Detect which cell encompasses the target text, then output its [X, Y] center coordinate. 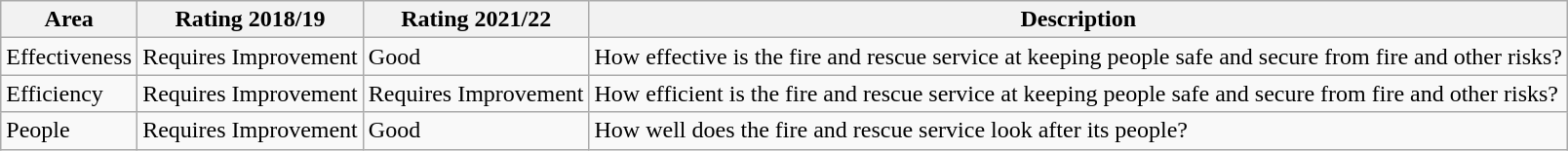
How efficient is the fire and rescue service at keeping people safe and secure from fire and other risks? [1078, 94]
Area [69, 19]
People [69, 131]
Description [1078, 19]
Rating 2018/19 [251, 19]
Effectiveness [69, 57]
How well does the fire and rescue service look after its people? [1078, 131]
How effective is the fire and rescue service at keeping people safe and secure from fire and other risks? [1078, 57]
Efficiency [69, 94]
Rating 2021/22 [476, 19]
